Return (x, y) of the center of cell containing provided text 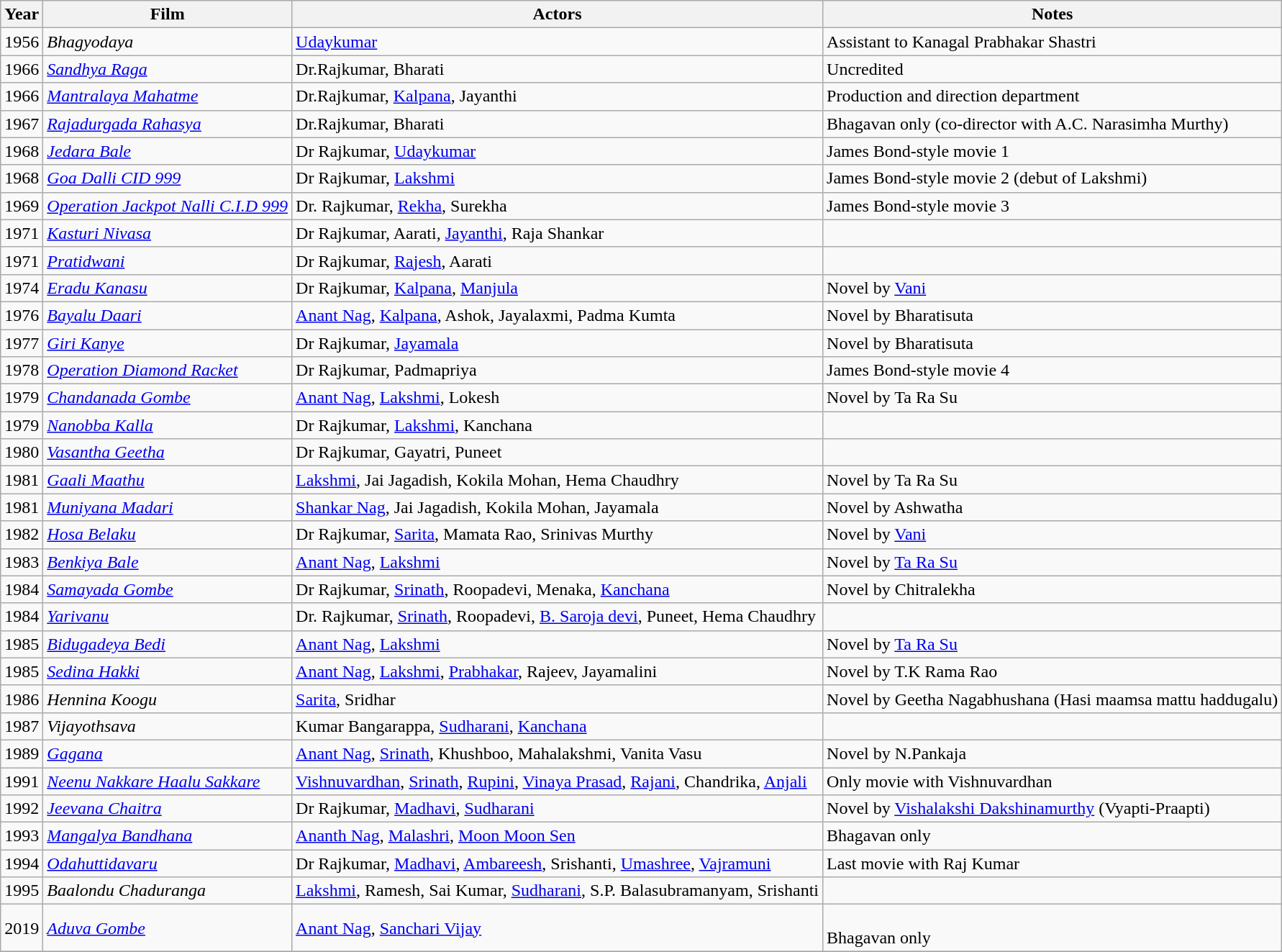
Only movie with Vishnuvardhan (1053, 781)
Uncredited (1053, 69)
Novel by Vishalakshi Dakshinamurthy (Vyapti-Praapti) (1053, 809)
1989 (22, 753)
Dr Rajkumar, Kalpana, Manjula (558, 288)
Lakshmi, Jai Jagadish, Kokila Mohan, Hema Chaudhry (558, 480)
Anant Nag, Lakshmi, Prabhakar, Rajeev, Jayamalini (558, 671)
1991 (22, 781)
1976 (22, 315)
1980 (22, 453)
Dr Rajkumar, Padmapriya (558, 371)
Hosa Belaku (168, 535)
Production and direction department (1053, 96)
Shankar Nag, Jai Jagadish, Kokila Mohan, Jayamala (558, 507)
1967 (22, 124)
Lakshmi, Ramesh, Sai Kumar, Sudharani, S.P. Balasubramanyam, Srishanti (558, 891)
Operation Diamond Racket (168, 371)
Dr Rajkumar, Udaykumar (558, 151)
1974 (22, 288)
Baalondu Chaduranga (168, 891)
Kasturi Nivasa (168, 233)
Last movie with Raj Kumar (1053, 863)
Dr. Rajkumar, Rekha, Surekha (558, 206)
1986 (22, 699)
Dr Rajkumar, Madhavi, Sudharani (558, 809)
Dr.Rajkumar, Kalpana, Jayanthi (558, 96)
James Bond-style movie 2 (debut of Lakshmi) (1053, 178)
Film (168, 14)
Notes (1053, 14)
Mantralaya Mahatme (168, 96)
Odahuttidavaru (168, 863)
Ananth Nag, Malashri, Moon Moon Sen (558, 836)
Novel by Geetha Nagabhushana (Hasi maamsa mattu haddugalu) (1053, 699)
Rajadurgada Rahasya (168, 124)
Bhagyodaya (168, 42)
Anant Nag, Sanchari Vijay (558, 928)
Udaykumar (558, 42)
James Bond-style movie 1 (1053, 151)
Sedina Hakki (168, 671)
Yarivanu (168, 617)
James Bond-style movie 4 (1053, 371)
Nanobba Kalla (168, 425)
Vishnuvardhan, Srinath, Rupini, Vinaya Prasad, Rajani, Chandrika, Anjali (558, 781)
1983 (22, 562)
1956 (22, 42)
Novel by T.K Rama Rao (1053, 671)
Aduva Gombe (168, 928)
Kumar Bangarappa, Sudharani, Kanchana (558, 726)
1987 (22, 726)
Gagana (168, 753)
Anant Nag, Lakshmi, Lokesh (558, 398)
Bhagavan only (co-director with A.C. Narasimha Murthy) (1053, 124)
1969 (22, 206)
Eradu Kanasu (168, 288)
Anant Nag, Srinath, Khushboo, Mahalakshmi, Vanita Vasu (558, 753)
Benkiya Bale (168, 562)
Dr. Rajkumar, Srinath, Roopadevi, B. Saroja devi, Puneet, Hema Chaudhry (558, 617)
Dr Rajkumar, Madhavi, Ambareesh, Srishanti, Umashree, Vajramuni (558, 863)
Hennina Koogu (168, 699)
Dr Rajkumar, Aarati, Jayanthi, Raja Shankar (558, 233)
James Bond-style movie 3 (1053, 206)
Dr Rajkumar, Srinath, Roopadevi, Menaka, Kanchana (558, 589)
1994 (22, 863)
2019 (22, 928)
Dr Rajkumar, Jayamala (558, 343)
1977 (22, 343)
Mangalya Bandhana (168, 836)
Bayalu Daari (168, 315)
Jedara Bale (168, 151)
1978 (22, 371)
Actors (558, 14)
1982 (22, 535)
Vasantha Geetha (168, 453)
Samayada Gombe (168, 589)
Chandanada Gombe (168, 398)
Gaali Maathu (168, 480)
Bidugadeya Bedi (168, 644)
Novel by Ashwatha (1053, 507)
Jeevana Chaitra (168, 809)
Giri Kanye (168, 343)
Dr Rajkumar, Lakshmi, Kanchana (558, 425)
Dr Rajkumar, Lakshmi (558, 178)
Assistant to Kanagal Prabhakar Shastri (1053, 42)
Pratidwani (168, 260)
Muniyana Madari (168, 507)
Dr Rajkumar, Sarita, Mamata Rao, Srinivas Murthy (558, 535)
Neenu Nakkare Haalu Sakkare (168, 781)
1992 (22, 809)
Operation Jackpot Nalli C.I.D 999 (168, 206)
Novel by N.Pankaja (1053, 753)
Dr Rajkumar, Gayatri, Puneet (558, 453)
1993 (22, 836)
Vijayothsava (168, 726)
Year (22, 14)
Goa Dalli CID 999 (168, 178)
Sarita, Sridhar (558, 699)
1995 (22, 891)
Dr Rajkumar, Rajesh, Aarati (558, 260)
Novel by Chitralekha (1053, 589)
Anant Nag, Kalpana, Ashok, Jayalaxmi, Padma Kumta (558, 315)
Sandhya Raga (168, 69)
